Search for the cell housing the specified text and yield its (X, Y) center coordinate. 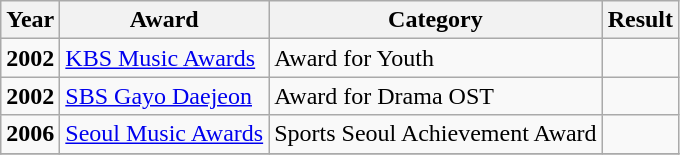
Result (640, 20)
Award (164, 20)
Award for Drama OST (436, 96)
SBS Gayo Daejeon (164, 96)
Sports Seoul Achievement Award (436, 134)
Category (436, 20)
2006 (30, 134)
Award for Youth (436, 58)
KBS Music Awards (164, 58)
Year (30, 20)
Seoul Music Awards (164, 134)
